Return the [x, y] coordinate for the center point of the cell that contains the specified text.  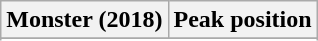
Monster (2018) [84, 20]
Peak position [242, 20]
